From the cell containing the given text, extract its center point as (X, Y) coordinate. 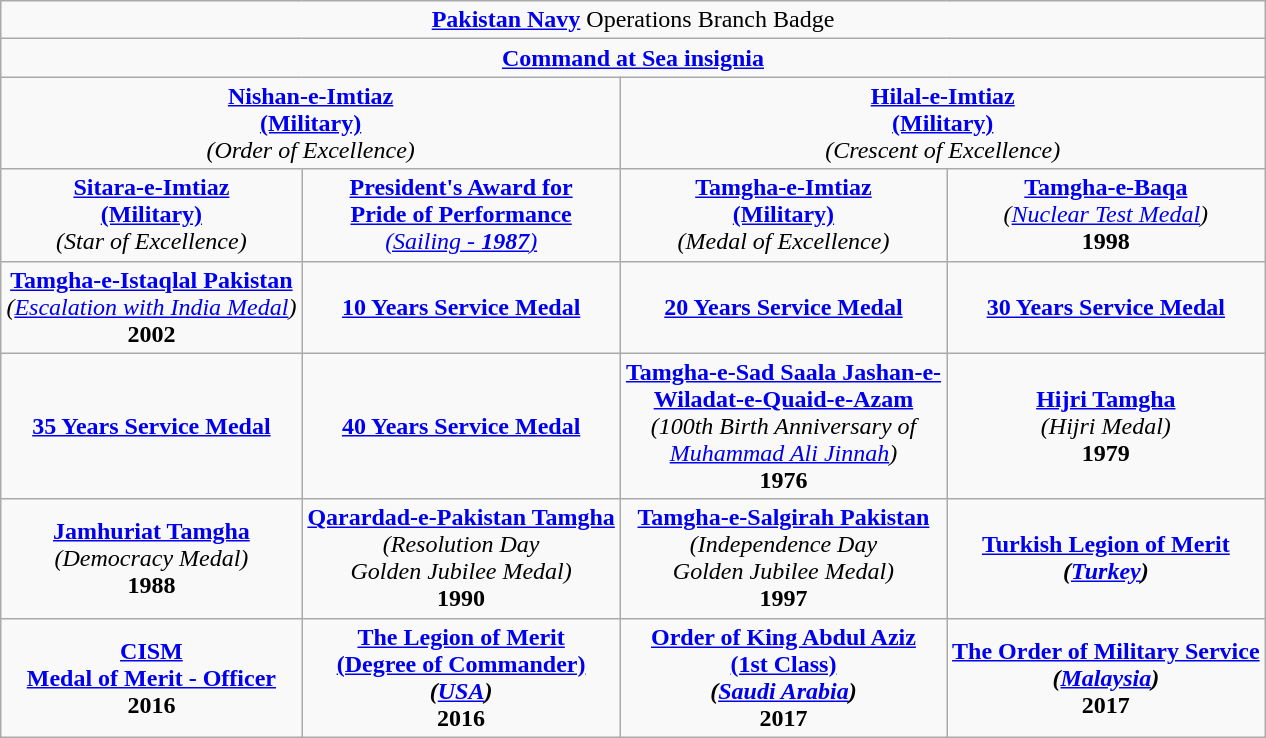
30 Years Service Medal (1106, 307)
Tamgha-e-Imtiaz(Military)(Medal of Excellence) (783, 215)
40 Years Service Medal (461, 426)
Tamgha-e-Istaqlal Pakistan(Escalation with India Medal)2002 (152, 307)
Tamgha-e-Salgirah Pakistan(Independence DayGolden Jubilee Medal)1997 (783, 558)
Hilal-e-Imtiaz(Military)(Crescent of Excellence) (942, 123)
Sitara-e-Imtiaz(Military)(Star of Excellence) (152, 215)
Tamgha-e-Baqa(Nuclear Test Medal)1998 (1106, 215)
Nishan-e-Imtiaz(Military)(Order of Excellence) (310, 123)
The Legion of Merit(Degree of Commander)(USA)2016 (461, 678)
CISMMedal of Merit - Officer2016 (152, 678)
20 Years Service Medal (783, 307)
Order of King Abdul Aziz(1st Class)(Saudi Arabia)2017 (783, 678)
Jamhuriat Tamgha(Democracy Medal)1988 (152, 558)
Qarardad-e-Pakistan Tamgha(Resolution DayGolden Jubilee Medal)1990 (461, 558)
Hijri Tamgha(Hijri Medal)1979 (1106, 426)
Tamgha-e-Sad Saala Jashan-e-Wiladat-e-Quaid-e-Azam(100th Birth Anniversary ofMuhammad Ali Jinnah)1976 (783, 426)
Command at Sea insignia (633, 58)
President's Award forPride of Performance(Sailing - 1987) (461, 215)
The Order of Military Service(Malaysia)2017 (1106, 678)
10 Years Service Medal (461, 307)
Turkish Legion of Merit(Turkey) (1106, 558)
35 Years Service Medal (152, 426)
Pakistan Navy Operations Branch Badge (633, 20)
